For the text-containing cell, return its midpoint in [X, Y] coordinate format. 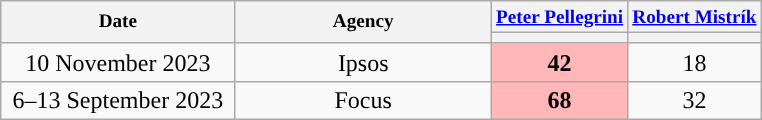
32 [694, 101]
68 [560, 101]
42 [560, 62]
Agency [364, 22]
Ipsos [364, 62]
Peter Pellegrini [560, 17]
Robert Mistrík [694, 17]
Date [118, 22]
18 [694, 62]
Focus [364, 101]
6–13 September 2023 [118, 101]
10 November 2023 [118, 62]
